Find where the given text appears and provide that cell's center as (x, y) coordinate. 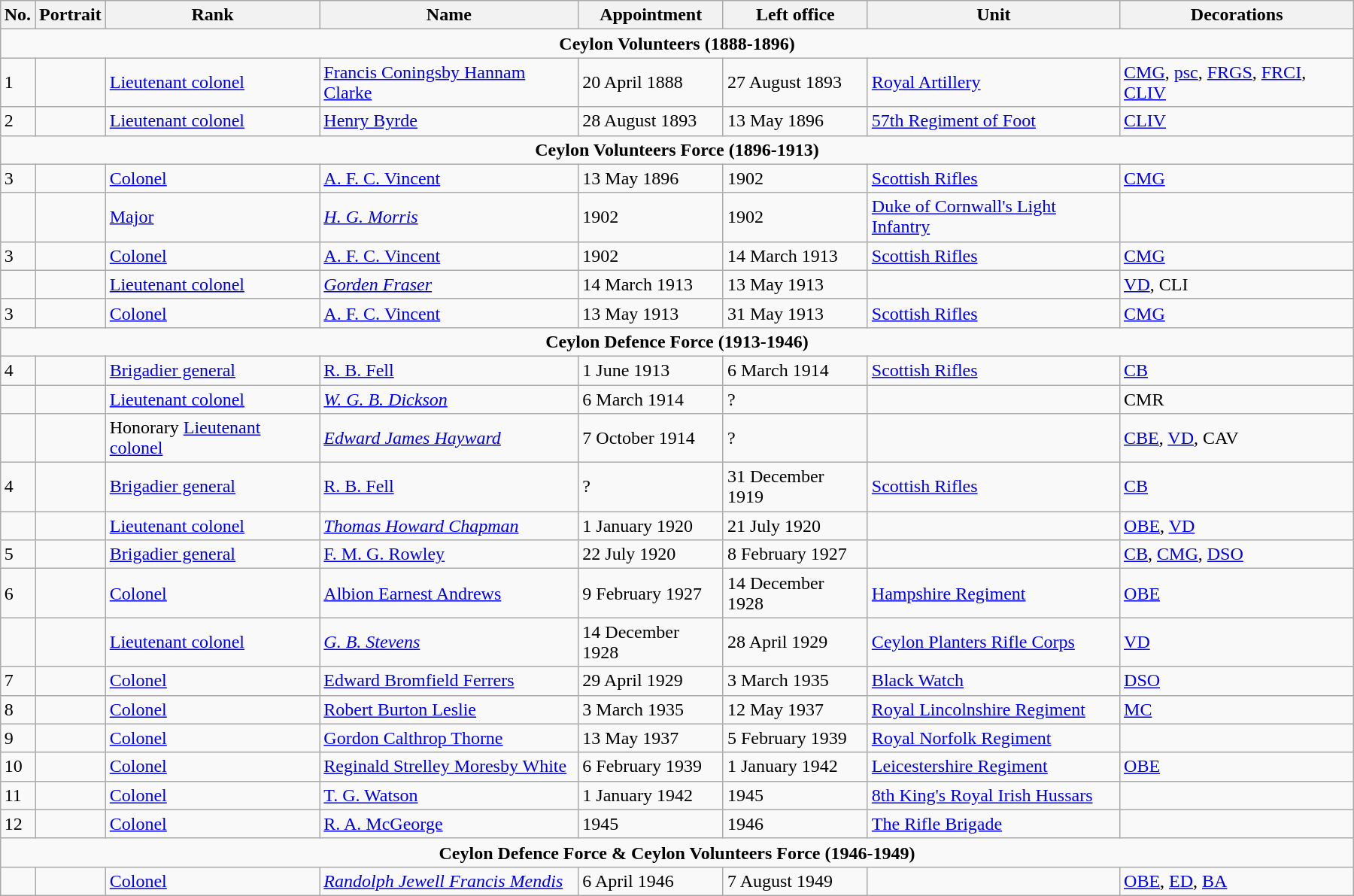
21 July 1920 (795, 526)
Ceylon Defence Force (1913-1946) (677, 342)
Henry Byrde (449, 121)
31 December 1919 (795, 487)
G. B. Stevens (449, 642)
1 January 1920 (651, 526)
27 August 1893 (795, 83)
7 October 1914 (651, 438)
20 April 1888 (651, 83)
Unit (993, 15)
12 (17, 824)
R. A. McGeorge (449, 824)
Ceylon Planters Rifle Corps (993, 642)
Portrait (71, 15)
11 (17, 795)
MC (1237, 709)
CBE, VD, CAV (1237, 438)
1 June 1913 (651, 370)
8th King's Royal Irish Hussars (993, 795)
28 August 1893 (651, 121)
1946 (795, 824)
Royal Artillery (993, 83)
CMR (1237, 399)
Duke of Cornwall's Light Infantry (993, 217)
The Rifle Brigade (993, 824)
Hampshire Regiment (993, 593)
12 May 1937 (795, 709)
7 August 1949 (795, 881)
6 (17, 593)
9 February 1927 (651, 593)
29 April 1929 (651, 681)
31 May 1913 (795, 313)
57th Regiment of Foot (993, 121)
Appointment (651, 15)
T. G. Watson (449, 795)
VD (1237, 642)
22 July 1920 (651, 554)
5 (17, 554)
Rank (212, 15)
OBE, ED, BA (1237, 881)
Edward Bromfield Ferrers (449, 681)
Royal Lincolnshire Regiment (993, 709)
9 (17, 738)
Ceylon Volunteers Force (1896-1913) (677, 150)
VD, CLI (1237, 284)
Royal Norfolk Regiment (993, 738)
Reginald Strelley Moresby White (449, 767)
13 May 1937 (651, 738)
Edward James Hayward (449, 438)
Gordon Calthrop Thorne (449, 738)
Thomas Howard Chapman (449, 526)
Leicestershire Regiment (993, 767)
2 (17, 121)
Name (449, 15)
6 April 1946 (651, 881)
Honorary Lieutenant colonel (212, 438)
5 February 1939 (795, 738)
Ceylon Volunteers (1888-1896) (677, 44)
6 February 1939 (651, 767)
Left office (795, 15)
OBE, VD (1237, 526)
CMG, psc, FRGS, FRCI, CLIV (1237, 83)
Robert Burton Leslie (449, 709)
CB, CMG, DSO (1237, 554)
Gorden Fraser (449, 284)
CLIV (1237, 121)
7 (17, 681)
DSO (1237, 681)
8 February 1927 (795, 554)
W. G. B. Dickson (449, 399)
Major (212, 217)
10 (17, 767)
No. (17, 15)
Randolph Jewell Francis Mendis (449, 881)
28 April 1929 (795, 642)
Albion Earnest Andrews (449, 593)
Francis Coningsby Hannam Clarke (449, 83)
Decorations (1237, 15)
8 (17, 709)
Black Watch (993, 681)
H. G. Morris (449, 217)
1 (17, 83)
F. M. G. Rowley (449, 554)
Ceylon Defence Force & Ceylon Volunteers Force (1946-1949) (677, 852)
